Scan for the cell matching the given text and deliver its (x, y) coordinate at center. 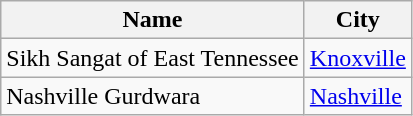
Sikh Sangat of East Tennessee (153, 58)
City (358, 20)
Nashville Gurdwara (153, 96)
Knoxville (358, 58)
Name (153, 20)
Nashville (358, 96)
